Locate the cell with the specified text and output its (X, Y) center coordinate. 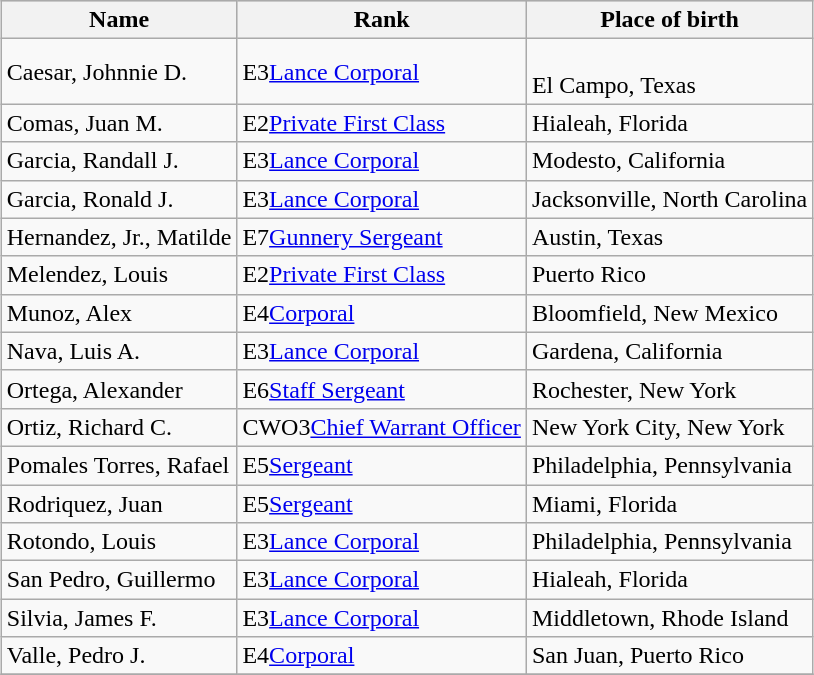
New York City, New York (669, 427)
Ortiz, Richard C. (119, 427)
Comas, Juan M. (119, 123)
Austin, Texas (669, 237)
Name (119, 20)
Modesto, California (669, 161)
Rodriquez, Juan (119, 503)
Hernandez, Jr., Matilde (119, 237)
San Juan, Puerto Rico (669, 656)
Ortega, Alexander (119, 389)
Jacksonville, North Carolina (669, 199)
El Campo, Texas (669, 72)
Miami, Florida (669, 503)
Nava, Luis A. (119, 351)
CWO3Chief Warrant Officer (382, 427)
Melendez, Louis (119, 275)
Place of birth (669, 20)
Valle, Pedro J. (119, 656)
Rotondo, Louis (119, 542)
Pomales Torres, Rafael (119, 465)
Munoz, Alex (119, 313)
San Pedro, Guillermo (119, 580)
E6Staff Sergeant (382, 389)
Rochester, New York (669, 389)
E7Gunnery Sergeant (382, 237)
Middletown, Rhode Island (669, 618)
Bloomfield, New Mexico (669, 313)
Puerto Rico (669, 275)
Garcia, Randall J. (119, 161)
Caesar, Johnnie D. (119, 72)
Silvia, James F. (119, 618)
Rank (382, 20)
Garcia, Ronald J. (119, 199)
Gardena, California (669, 351)
